Return the (X, Y) coordinate for the center point of the cell that contains the specified text.  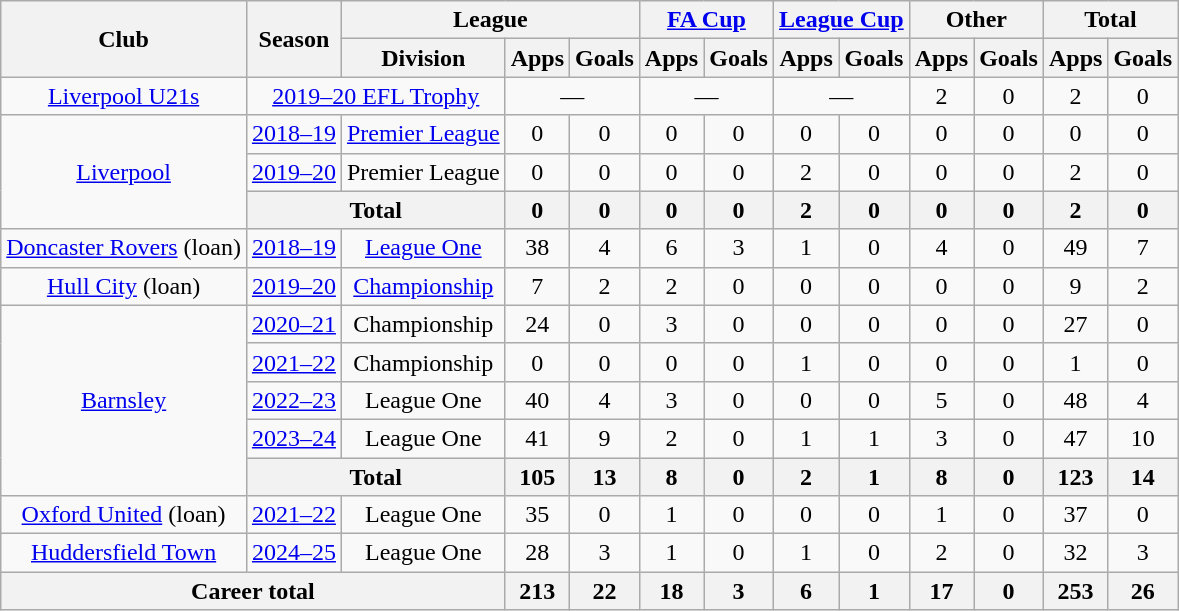
41 (537, 438)
League Cup (841, 20)
Huddersfield Town (124, 553)
Division (423, 58)
253 (1075, 591)
Barnsley (124, 400)
14 (1143, 477)
17 (941, 591)
49 (1075, 248)
105 (537, 477)
FA Cup (706, 20)
27 (1075, 324)
18 (671, 591)
35 (537, 515)
37 (1075, 515)
22 (605, 591)
Other (976, 20)
123 (1075, 477)
47 (1075, 438)
10 (1143, 438)
Hull City (loan) (124, 286)
Liverpool U21s (124, 96)
32 (1075, 553)
Season (294, 39)
Career total (253, 591)
Oxford United (loan) (124, 515)
5 (941, 400)
48 (1075, 400)
Doncaster Rovers (loan) (124, 248)
League (490, 20)
2024–25 (294, 553)
28 (537, 553)
2023–24 (294, 438)
13 (605, 477)
2020–21 (294, 324)
2022–23 (294, 400)
Club (124, 39)
40 (537, 400)
213 (537, 591)
Liverpool (124, 172)
2019–20 EFL Trophy (376, 96)
26 (1143, 591)
24 (537, 324)
38 (537, 248)
